For the text-containing cell, return its midpoint in (x, y) coordinate format. 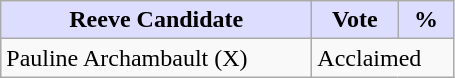
Vote (355, 20)
% (426, 20)
Reeve Candidate (156, 20)
Acclaimed (383, 58)
Pauline Archambault (X) (156, 58)
